Locate the cell with the specified text and output its [X, Y] center coordinate. 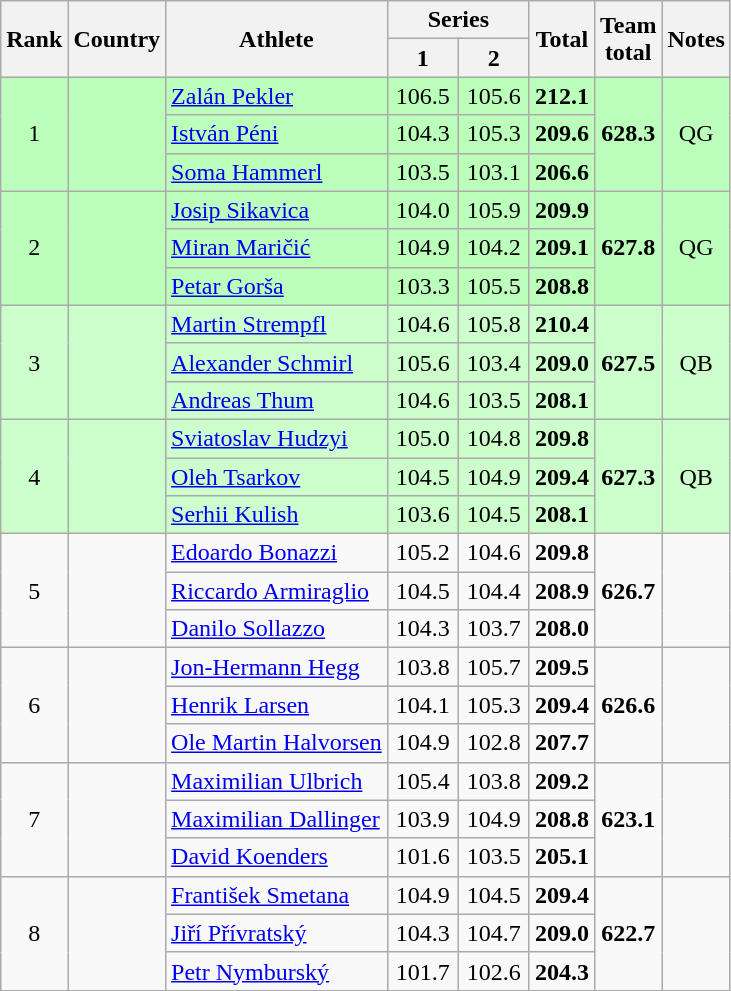
Danilo Sollazzo [277, 629]
František Smetana [277, 895]
106.5 [422, 96]
Jiří Přívratský [277, 933]
627.8 [628, 248]
209.5 [562, 667]
4 [34, 476]
207.7 [562, 743]
209.6 [562, 134]
Soma Hammerl [277, 172]
Miran Maričić [277, 248]
627.5 [628, 362]
Ole Martin Halvorsen [277, 743]
102.8 [494, 743]
104.0 [422, 210]
103.1 [494, 172]
104.7 [494, 933]
101.6 [422, 857]
103.4 [494, 362]
104.2 [494, 248]
Rank [34, 39]
Total [562, 39]
103.9 [422, 819]
104.4 [494, 591]
Serhii Kulish [277, 515]
8 [34, 933]
Series [458, 20]
212.1 [562, 96]
David Koenders [277, 857]
104.1 [422, 705]
105.7 [494, 667]
103.3 [422, 286]
209.9 [562, 210]
103.6 [422, 515]
Zalán Pekler [277, 96]
105.8 [494, 324]
626.7 [628, 591]
Petr Nymburský [277, 971]
105.4 [422, 781]
622.7 [628, 933]
205.1 [562, 857]
204.3 [562, 971]
Edoardo Bonazzi [277, 553]
626.6 [628, 705]
5 [34, 591]
Teamtotal [628, 39]
Andreas Thum [277, 400]
105.0 [422, 438]
101.7 [422, 971]
7 [34, 819]
209.1 [562, 248]
Maximilian Ulbrich [277, 781]
104.8 [494, 438]
Notes [696, 39]
Riccardo Armiraglio [277, 591]
Sviatoslav Hudzyi [277, 438]
Athlete [277, 39]
105.5 [494, 286]
623.1 [628, 819]
209.2 [562, 781]
Jon-Hermann Hegg [277, 667]
Maximilian Dallinger [277, 819]
Petar Gorša [277, 286]
Oleh Tsarkov [277, 477]
105.9 [494, 210]
3 [34, 362]
210.4 [562, 324]
206.6 [562, 172]
103.7 [494, 629]
102.6 [494, 971]
Josip Sikavica [277, 210]
6 [34, 705]
627.3 [628, 476]
208.0 [562, 629]
Country [117, 39]
628.3 [628, 134]
Henrik Larsen [277, 705]
Martin Strempfl [277, 324]
István Péni [277, 134]
Alexander Schmirl [277, 362]
105.2 [422, 553]
208.9 [562, 591]
